Pinpoint the cell where the given text exists, returning its (X, Y) midpoint coordinate. 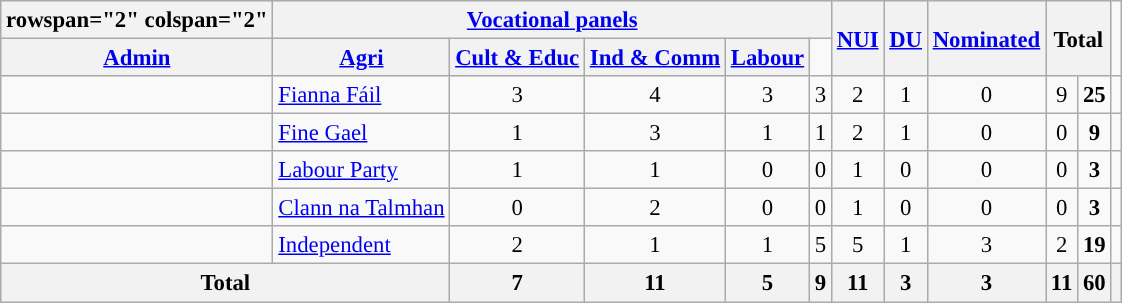
19 (1094, 245)
Nominated (986, 38)
7 (518, 283)
Clann na Talmhan (362, 208)
Vocational panels (552, 20)
4 (654, 95)
Agri (362, 58)
DU (906, 38)
Cult & Educ (518, 58)
Labour (767, 58)
Fine Gael (362, 133)
NUI (857, 38)
Fianna Fáil (362, 95)
rowspan="2" colspan="2" (137, 20)
Independent (362, 245)
25 (1094, 95)
Ind & Comm (654, 58)
60 (1094, 283)
Labour Party (362, 170)
Admin (137, 58)
